From the cell containing the given text, extract its center point as (X, Y) coordinate. 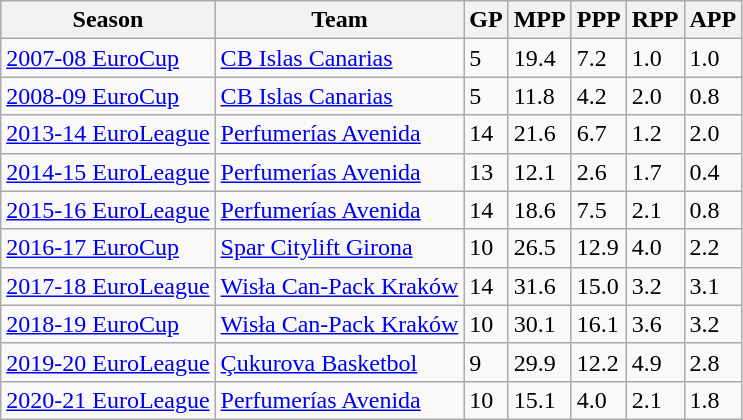
7.5 (598, 210)
0.4 (713, 172)
13 (486, 172)
30.1 (540, 324)
MPP (540, 20)
12.9 (598, 248)
Season (108, 20)
4.2 (598, 96)
26.5 (540, 248)
2.2 (713, 248)
APP (713, 20)
9 (486, 362)
21.6 (540, 134)
2013-14 EuroLeague (108, 134)
2007-08 EuroCup (108, 58)
19.4 (540, 58)
4.9 (655, 362)
31.6 (540, 286)
2018-19 EuroCup (108, 324)
15.0 (598, 286)
2.8 (713, 362)
Spar Citylift Girona (340, 248)
Team (340, 20)
2008-09 EuroCup (108, 96)
PPP (598, 20)
1.8 (713, 400)
1.2 (655, 134)
29.9 (540, 362)
2017-18 EuroLeague (108, 286)
2015-16 EuroLeague (108, 210)
2020-21 EuroLeague (108, 400)
3.6 (655, 324)
6.7 (598, 134)
15.1 (540, 400)
RPP (655, 20)
1.7 (655, 172)
11.8 (540, 96)
12.1 (540, 172)
Çukurova Basketbol (340, 362)
2014-15 EuroLeague (108, 172)
12.2 (598, 362)
18.6 (540, 210)
3.1 (713, 286)
2.6 (598, 172)
2016-17 EuroCup (108, 248)
2019-20 EuroLeague (108, 362)
7.2 (598, 58)
16.1 (598, 324)
GP (486, 20)
